Return (x, y) of the center of cell containing provided text 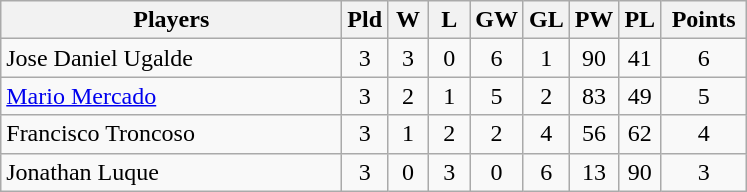
GW (497, 20)
Points (704, 20)
GL (546, 20)
62 (640, 134)
49 (640, 96)
PL (640, 20)
13 (594, 172)
41 (640, 58)
56 (594, 134)
L (450, 20)
Pld (365, 20)
Jonathan Luque (172, 172)
Players (172, 20)
PW (594, 20)
Jose Daniel Ugalde (172, 58)
Francisco Troncoso (172, 134)
83 (594, 96)
W (408, 20)
Mario Mercado (172, 96)
